Return (X, Y) of the center of cell containing provided text 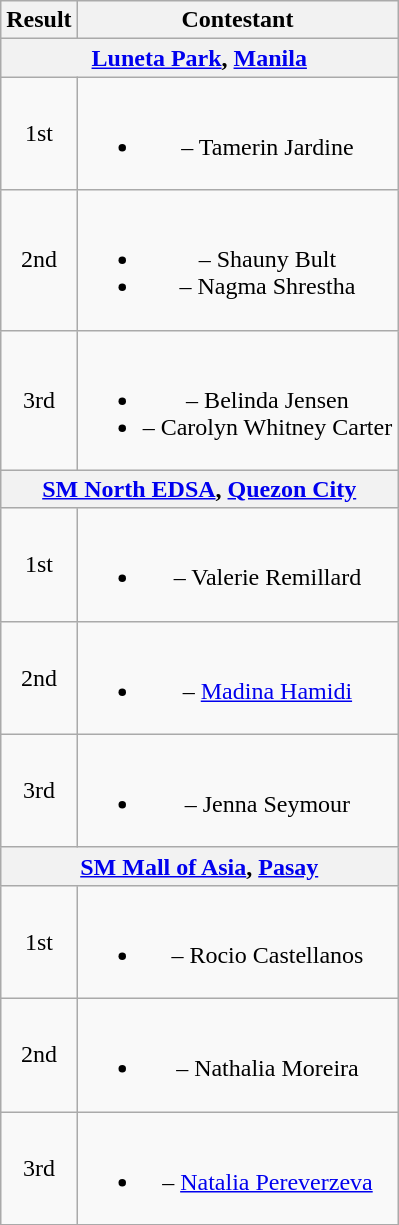
– Belinda Jensen – Carolyn Whitney Carter (238, 400)
– Tamerin Jardine (238, 134)
– Jenna Seymour (238, 790)
– Natalia Pereverzeva (238, 1168)
– Rocio Castellanos (238, 942)
– Shauny Bult – Nagma Shrestha (238, 260)
Luneta Park, Manila (200, 58)
– Nathalia Moreira (238, 1054)
Result (39, 20)
SM Mall of Asia, Pasay (200, 866)
SM North EDSA, Quezon City (200, 489)
– Madina Hamidi (238, 678)
Contestant (238, 20)
– Valerie Remillard (238, 564)
